Determine the (x, y) coordinate at the center of the cell enclosing the given text.  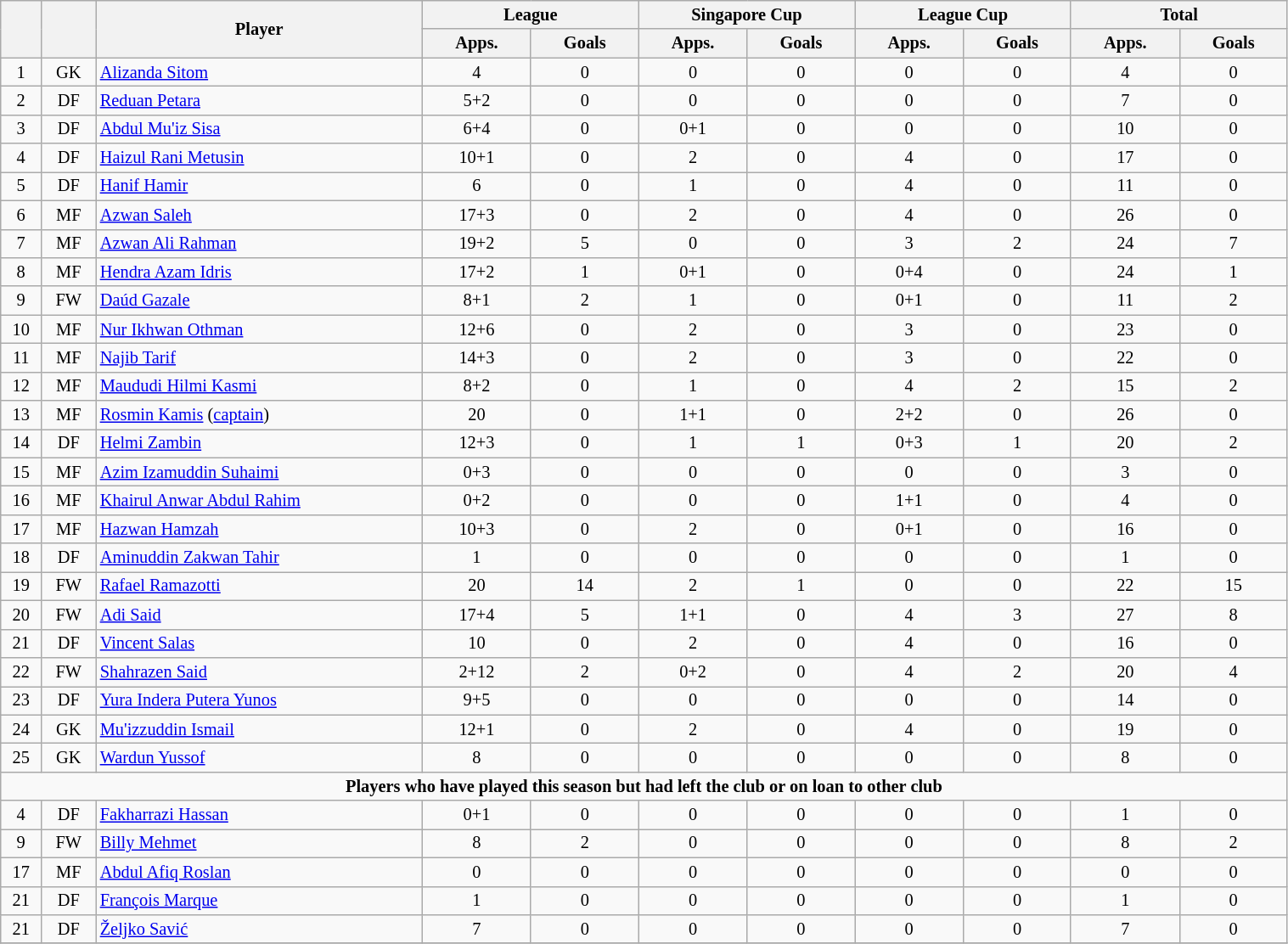
François Marque (260, 901)
2+12 (476, 671)
10+3 (476, 529)
18 (21, 558)
Azim Izamuddin Suhaimi (260, 472)
Hendra Azam Idris (260, 272)
25 (21, 757)
Abdul Mu'iz Sisa (260, 129)
Vincent Salas (260, 643)
Hanif Hamir (260, 186)
Yura Indera Putera Yunos (260, 700)
10+1 (476, 158)
Najib Tarif (260, 357)
Reduan Petara (260, 100)
6+4 (476, 129)
Billy Mehmet (260, 843)
17+4 (476, 615)
Abdul Afiq Roslan (260, 872)
Alizanda Sitom (260, 72)
0+4 (909, 272)
Azwan Saleh (260, 215)
Željko Savić (260, 929)
Aminuddin Zakwan Tahir (260, 558)
8+2 (476, 386)
12+6 (476, 329)
League (530, 14)
Singapore Cup (747, 14)
Adi Said (260, 615)
Helmi Zambin (260, 443)
8+1 (476, 301)
Wardun Yussof (260, 757)
27 (1125, 615)
Total (1178, 14)
12+3 (476, 443)
Players who have played this season but had left the club or on loan to other club (644, 786)
Shahrazen Said (260, 671)
2+2 (909, 415)
9+5 (476, 700)
Mu'izzuddin Ismail (260, 729)
Fakharrazi Hassan (260, 815)
Azwan Ali Rahman (260, 244)
Player (260, 29)
Maududi Hilmi Kasmi (260, 386)
19+2 (476, 244)
Daúd Gazale (260, 301)
Rosmin Kamis (captain) (260, 415)
Hazwan Hamzah (260, 529)
17+2 (476, 272)
Haizul Rani Metusin (260, 158)
12 (21, 386)
5+2 (476, 100)
League Cup (963, 14)
Nur Ikhwan Othman (260, 329)
Rafael Ramazotti (260, 586)
13 (21, 415)
Khairul Anwar Abdul Rahim (260, 500)
17+3 (476, 215)
14+3 (476, 357)
12+1 (476, 729)
